Detect which cell encompasses the target text, then output its (x, y) center coordinate. 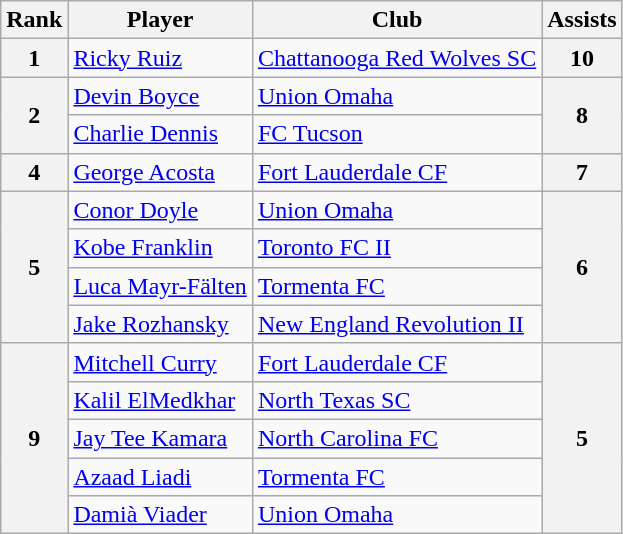
9 (34, 438)
Charlie Dennis (160, 134)
1 (34, 58)
8 (582, 115)
Chattanooga Red Wolves SC (396, 58)
Ricky Ruiz (160, 58)
Mitchell Curry (160, 362)
North Texas SC (396, 400)
North Carolina FC (396, 438)
FC Tucson (396, 134)
Devin Boyce (160, 96)
Luca Mayr-Fälten (160, 286)
10 (582, 58)
Toronto FC II (396, 248)
Conor Doyle (160, 210)
Kobe Franklin (160, 248)
Kalil ElMedkhar (160, 400)
Player (160, 20)
Jake Rozhansky (160, 324)
Club (396, 20)
Assists (582, 20)
Jay Tee Kamara (160, 438)
7 (582, 172)
New England Revolution II (396, 324)
George Acosta (160, 172)
4 (34, 172)
Azaad Liadi (160, 477)
Damià Viader (160, 515)
2 (34, 115)
6 (582, 267)
Rank (34, 20)
